Return (x, y) of the center of cell containing provided text 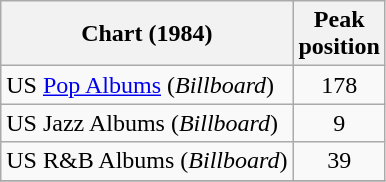
US R&B Albums (Billboard) (147, 161)
US Pop Albums (Billboard) (147, 85)
178 (339, 85)
US Jazz Albums (Billboard) (147, 123)
9 (339, 123)
Peakposition (339, 34)
39 (339, 161)
Chart (1984) (147, 34)
